Detect which cell encompasses the target text, then output its [X, Y] center coordinate. 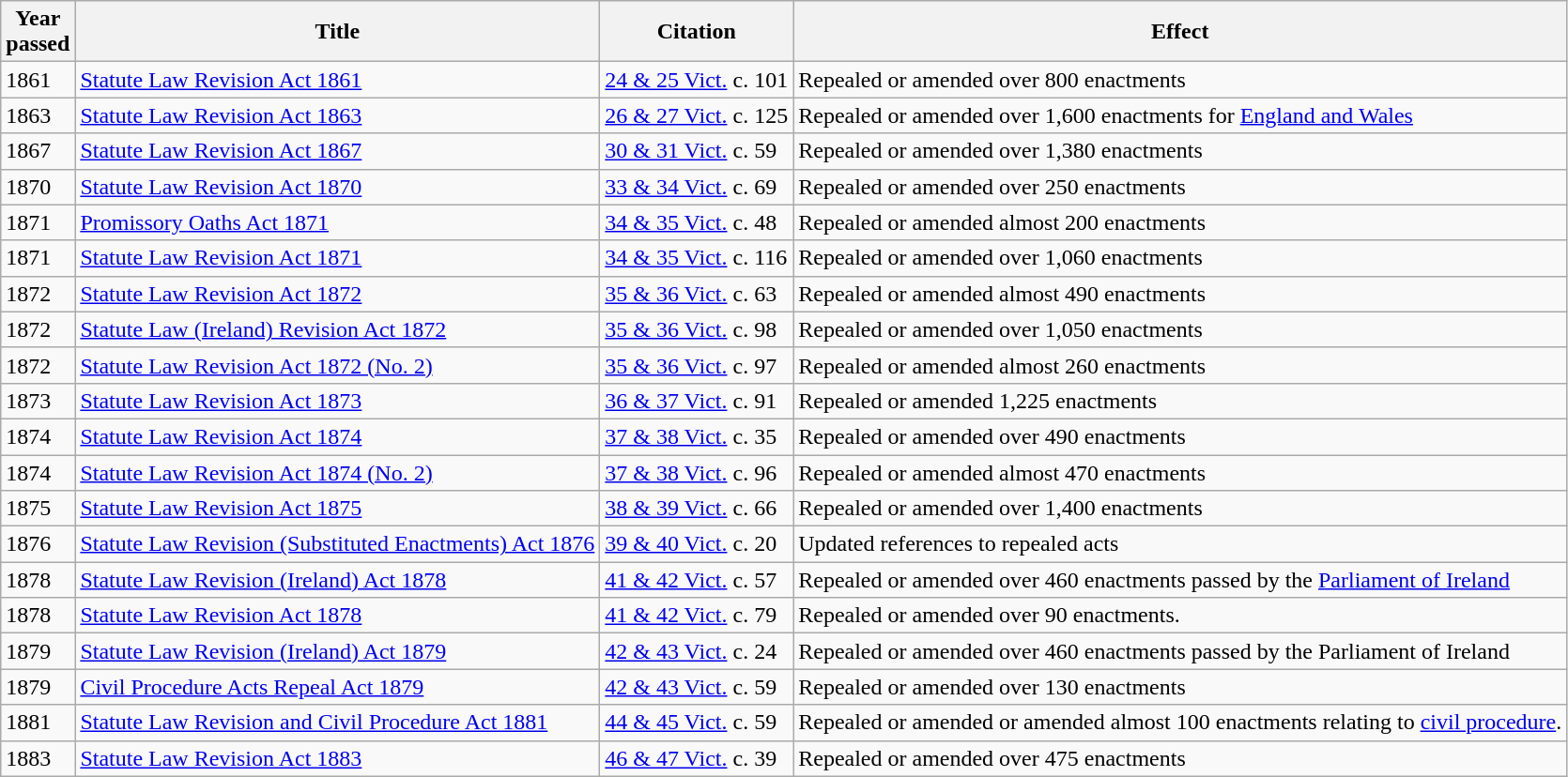
Repealed or amended or amended almost 100 enactments relating to civil procedure. [1180, 723]
1870 [38, 187]
Title [338, 32]
1873 [38, 401]
Repealed or amended over 1,380 enactments [1180, 151]
Repealed or amended almost 470 enactments [1180, 472]
Repealed or amended over 1,060 enactments [1180, 258]
Repealed or amended over 90 enactments. [1180, 616]
Repealed or amended over 800 enactments [1180, 80]
24 & 25 Vict. c. 101 [697, 80]
Statute Law Revision Act 1875 [338, 509]
37 & 38 Vict. c. 96 [697, 472]
42 & 43 Vict. c. 24 [697, 651]
41 & 42 Vict. c. 57 [697, 580]
Repealed or amended over 1,050 enactments [1180, 329]
Statute Law Revision Act 1861 [338, 80]
34 & 35 Vict. c. 48 [697, 222]
33 & 34 Vict. c. 69 [697, 187]
Repealed or amended almost 200 enactments [1180, 222]
Yearpassed [38, 32]
Statute Law Revision Act 1867 [338, 151]
35 & 36 Vict. c. 98 [697, 329]
1881 [38, 723]
39 & 40 Vict. c. 20 [697, 544]
Statute Law Revision Act 1871 [338, 258]
Repealed or amended almost 490 enactments [1180, 294]
Statute Law Revision Act 1872 [338, 294]
Statute Law Revision (Ireland) Act 1878 [338, 580]
30 & 31 Vict. c. 59 [697, 151]
26 & 27 Vict. c. 125 [697, 115]
37 & 38 Vict. c. 35 [697, 436]
42 & 43 Vict. c. 59 [697, 687]
35 & 36 Vict. c. 63 [697, 294]
Promissory Oaths Act 1871 [338, 222]
Repealed or amended over 1,400 enactments [1180, 509]
Repealed or amended over 475 enactments [1180, 758]
Statute Law Revision (Substituted Enactments) Act 1876 [338, 544]
Statute Law Revision Act 1878 [338, 616]
Repealed or amended 1,225 enactments [1180, 401]
Statute Law Revision (Ireland) Act 1879 [338, 651]
Statute Law Revision Act 1873 [338, 401]
Repealed or amended over 250 enactments [1180, 187]
1863 [38, 115]
34 & 35 Vict. c. 116 [697, 258]
1876 [38, 544]
Statute Law Revision and Civil Procedure Act 1881 [338, 723]
46 & 47 Vict. c. 39 [697, 758]
44 & 45 Vict. c. 59 [697, 723]
1875 [38, 509]
Repealed or amended over 490 enactments [1180, 436]
Citation [697, 32]
1867 [38, 151]
36 & 37 Vict. c. 91 [697, 401]
Statute Law Revision Act 1863 [338, 115]
Statute Law Revision Act 1870 [338, 187]
41 & 42 Vict. c. 79 [697, 616]
Updated references to repealed acts [1180, 544]
Statute Law Revision Act 1872 (No. 2) [338, 365]
1883 [38, 758]
1861 [38, 80]
Effect [1180, 32]
Repealed or amended almost 260 enactments [1180, 365]
Civil Procedure Acts Repeal Act 1879 [338, 687]
35 & 36 Vict. c. 97 [697, 365]
Statute Law Revision Act 1874 [338, 436]
Statute Law Revision Act 1874 (No. 2) [338, 472]
Repealed or amended over 1,600 enactments for England and Wales [1180, 115]
Statute Law (Ireland) Revision Act 1872 [338, 329]
Statute Law Revision Act 1883 [338, 758]
38 & 39 Vict. c. 66 [697, 509]
Repealed or amended over 130 enactments [1180, 687]
